Detect which cell encompasses the target text, then output its [x, y] center coordinate. 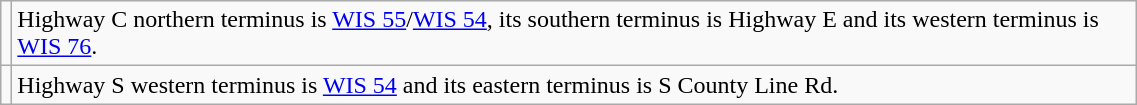
Highway C northern terminus is WIS 55/WIS 54, its southern terminus is Highway E and its western terminus is WIS 76. [574, 34]
Highway S western terminus is WIS 54 and its eastern terminus is S County Line Rd. [574, 85]
